Find where the given text appears and provide that cell's center as (X, Y) coordinate. 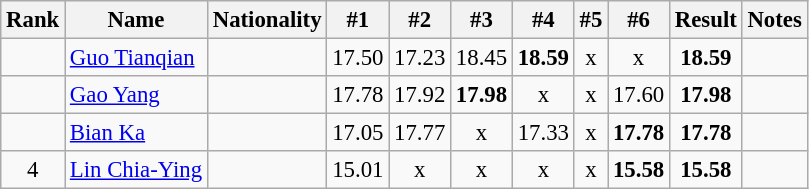
4 (33, 170)
Bian Ka (136, 133)
#2 (420, 20)
#6 (639, 20)
Gao Yang (136, 95)
Name (136, 20)
Result (706, 20)
18.45 (482, 58)
#3 (482, 20)
17.33 (543, 133)
Rank (33, 20)
#4 (543, 20)
17.92 (420, 95)
15.01 (358, 170)
17.23 (420, 58)
#5 (590, 20)
Notes (774, 20)
#1 (358, 20)
Guo Tianqian (136, 58)
17.77 (420, 133)
17.05 (358, 133)
17.50 (358, 58)
Lin Chia-Ying (136, 170)
17.60 (639, 95)
Nationality (266, 20)
